Pinpoint the cell where the given text exists, returning its [X, Y] midpoint coordinate. 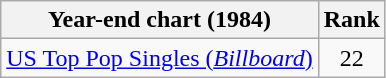
US Top Pop Singles (Billboard) [160, 58]
Year-end chart (1984) [160, 20]
Rank [352, 20]
22 [352, 58]
